Identify which cell holds the provided text, then report its [X, Y] central coordinate. 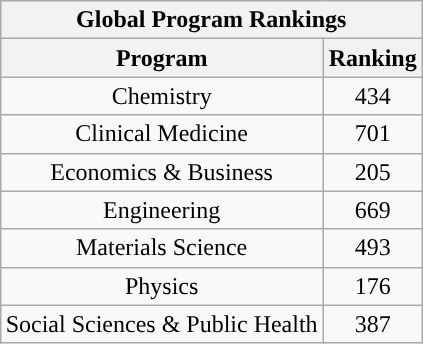
Materials Science [162, 248]
Social Sciences & Public Health [162, 324]
Ranking [372, 58]
701 [372, 134]
493 [372, 248]
669 [372, 210]
387 [372, 324]
Engineering [162, 210]
Clinical Medicine [162, 134]
Economics & Business [162, 172]
205 [372, 172]
Physics [162, 286]
176 [372, 286]
434 [372, 96]
Chemistry [162, 96]
Global Program Rankings [211, 20]
Program [162, 58]
